Capture the cell that displays the provided text and extract its (X, Y) central coordinate. 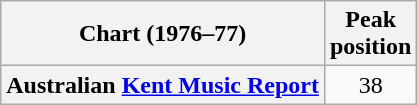
Australian Kent Music Report (163, 85)
Peakposition (370, 34)
Chart (1976–77) (163, 34)
38 (370, 85)
